Determine the [x, y] coordinate at the center of the cell enclosing the given text.  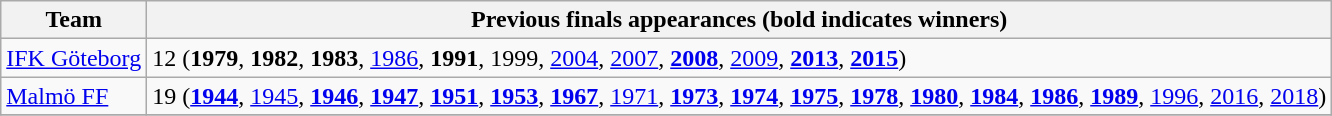
19 (1944, 1945, 1946, 1947, 1951, 1953, 1967, 1971, 1973, 1974, 1975, 1978, 1980, 1984, 1986, 1989, 1996, 2016, 2018) [740, 96]
Malmö FF [74, 96]
Team [74, 20]
12 (1979, 1982, 1983, 1986, 1991, 1999, 2004, 2007, 2008, 2009, 2013, 2015) [740, 58]
Previous finals appearances (bold indicates winners) [740, 20]
IFK Göteborg [74, 58]
